For the text-containing cell, return its midpoint in [X, Y] coordinate format. 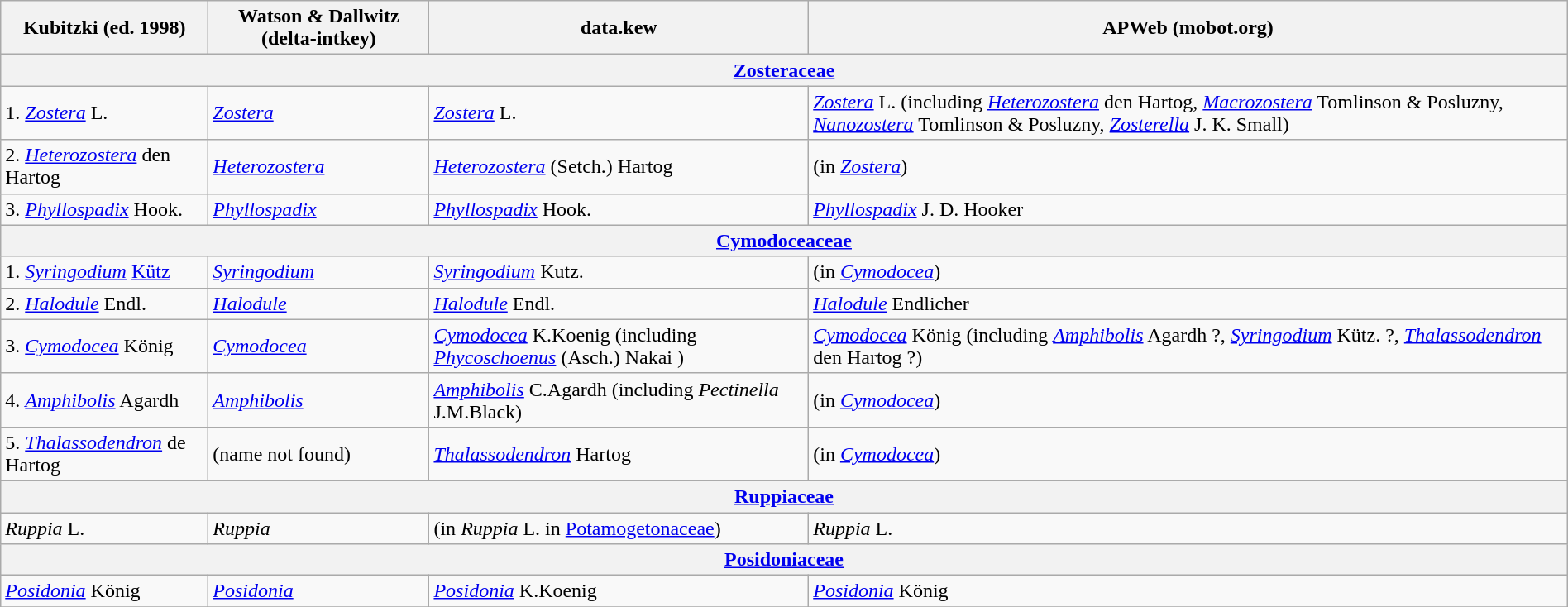
Phyllospadix Hook. [619, 209]
Thalassodendron Hartog [619, 453]
Zosteraceae [784, 70]
Ruppiaceae [784, 496]
Posidonia K.Koenig [619, 591]
Syringodium Kutz. [619, 272]
Cymodocea König (including Amphibolis Agardh ?, Syringodium Kütz. ?, Thalassodendron den Hartog ?) [1188, 346]
Syringodium [319, 272]
2. Halodule Endl. [104, 303]
Cymodocea K.Koenig (including Phycoschoenus (Asch.) Nakai ) [619, 346]
Heterozostera (Setch.) Hartog [619, 167]
Heterozostera [319, 167]
1. Zostera L. [104, 112]
3. Phyllospadix Hook. [104, 209]
(in Zostera) [1188, 167]
3. Cymodocea König [104, 346]
5. Thalassodendron de Hartog [104, 453]
data.kew [619, 28]
Phyllospadix [319, 209]
Posidonia [319, 591]
4. Amphibolis Agardh [104, 400]
Zostera [319, 112]
Zostera L. [619, 112]
Amphibolis [319, 400]
Watson & Dallwitz (delta-intkey) [319, 28]
(name not found) [319, 453]
(in Ruppia L. in Potamogetonaceae) [619, 528]
Halodule Endl. [619, 303]
Amphibolis C.Agardh (including Pectinella J.M.Black) [619, 400]
Ruppia [319, 528]
Kubitzki (ed. 1998) [104, 28]
APWeb (mobot.org) [1188, 28]
Halodule [319, 303]
Posidoniaceae [784, 560]
Halodule Endlicher [1188, 303]
Cymodocea [319, 346]
1. Syringodium Kütz [104, 272]
Zostera L. (including Heterozostera den Hartog, Macrozostera Tomlinson & Posluzny, Nanozostera Tomlinson & Posluzny, Zosterella J. K. Small) [1188, 112]
2. Heterozostera den Hartog [104, 167]
Cymodoceaceae [784, 241]
Phyllospadix J. D. Hooker [1188, 209]
